Identify which cell holds the provided text, then report its [x, y] central coordinate. 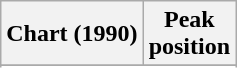
Peakposition [189, 34]
Chart (1990) [72, 34]
